Locate the cell with the specified text and output its [X, Y] center coordinate. 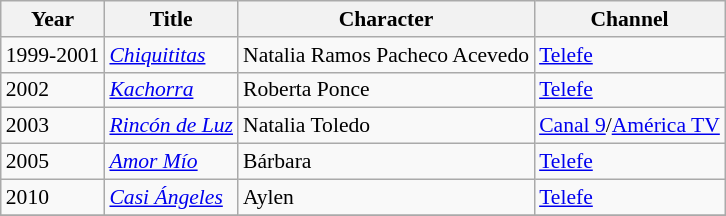
Natalia Ramos Pacheco Acevedo [386, 55]
Canal 9/América TV [630, 126]
Casi Ángeles [171, 197]
Aylen [386, 197]
Amor Mío [171, 162]
Year [53, 19]
Title [171, 19]
1999-2001 [53, 55]
Character [386, 19]
Rincón de Luz [171, 126]
Chiquititas [171, 55]
Bárbara [386, 162]
2005 [53, 162]
2010 [53, 197]
2003 [53, 126]
Channel [630, 19]
Kachorra [171, 90]
Natalia Toledo [386, 126]
Roberta Ponce [386, 90]
2002 [53, 90]
